Extract the [X, Y] coordinate from the center of the cell holding the provided text.  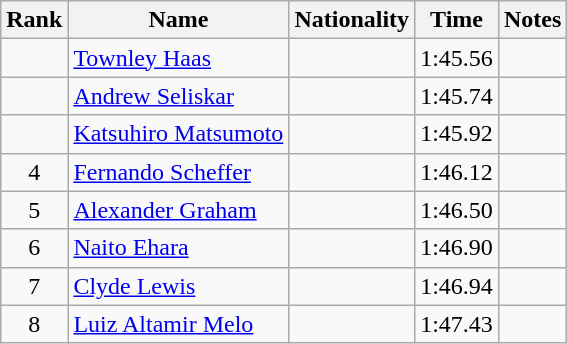
Fernando Scheffer [178, 172]
Notes [532, 20]
Alexander Graham [178, 210]
Luiz Altamir Melo [178, 324]
8 [34, 324]
Time [457, 20]
Name [178, 20]
6 [34, 248]
Rank [34, 20]
1:45.92 [457, 134]
1:46.50 [457, 210]
5 [34, 210]
Katsuhiro Matsumoto [178, 134]
1:46.94 [457, 286]
4 [34, 172]
1:45.56 [457, 58]
1:46.12 [457, 172]
Townley Haas [178, 58]
Naito Ehara [178, 248]
1:45.74 [457, 96]
Nationality [352, 20]
Clyde Lewis [178, 286]
1:46.90 [457, 248]
1:47.43 [457, 324]
Andrew Seliskar [178, 96]
7 [34, 286]
